Pinpoint the cell where the given text exists, returning its (X, Y) midpoint coordinate. 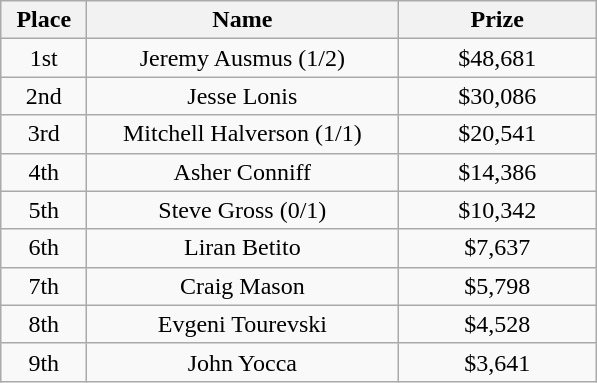
Name (242, 20)
John Yocca (242, 362)
8th (44, 324)
Place (44, 20)
Liran Betito (242, 248)
Asher Conniff (242, 172)
$10,342 (498, 210)
$14,386 (498, 172)
$20,541 (498, 134)
$30,086 (498, 96)
5th (44, 210)
1st (44, 58)
7th (44, 286)
$5,798 (498, 286)
2nd (44, 96)
Evgeni Tourevski (242, 324)
Mitchell Halverson (1/1) (242, 134)
$48,681 (498, 58)
$7,637 (498, 248)
3rd (44, 134)
$3,641 (498, 362)
$4,528 (498, 324)
4th (44, 172)
Prize (498, 20)
Steve Gross (0/1) (242, 210)
9th (44, 362)
6th (44, 248)
Craig Mason (242, 286)
Jeremy Ausmus (1/2) (242, 58)
Jesse Lonis (242, 96)
